Find where the given text appears and provide that cell's center as (x, y) coordinate. 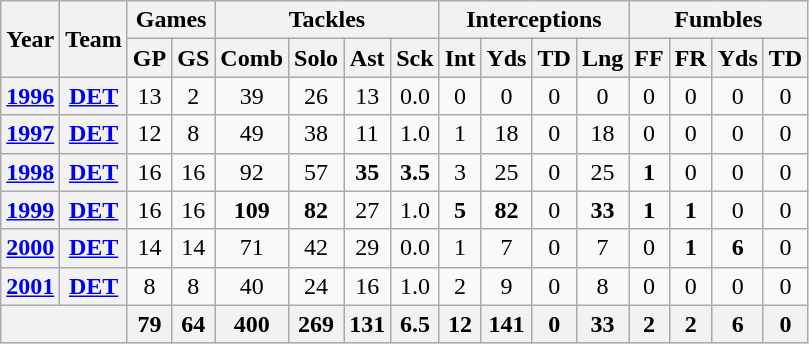
Year (30, 39)
Comb (252, 58)
1996 (30, 96)
39 (252, 96)
Team (94, 39)
Int (460, 58)
141 (506, 324)
109 (252, 210)
49 (252, 134)
400 (252, 324)
42 (316, 248)
57 (316, 172)
64 (194, 324)
Tackles (327, 20)
35 (368, 172)
131 (368, 324)
5 (460, 210)
Solo (316, 58)
Ast (368, 58)
269 (316, 324)
2001 (30, 286)
11 (368, 134)
Lng (602, 58)
27 (368, 210)
FF (649, 58)
71 (252, 248)
1998 (30, 172)
24 (316, 286)
GS (194, 58)
92 (252, 172)
2000 (30, 248)
3 (460, 172)
79 (149, 324)
Games (170, 20)
1997 (30, 134)
1999 (30, 210)
3.5 (415, 172)
Interceptions (534, 20)
26 (316, 96)
6.5 (415, 324)
29 (368, 248)
9 (506, 286)
Sck (415, 58)
38 (316, 134)
FR (690, 58)
40 (252, 286)
Fumbles (718, 20)
GP (149, 58)
